Return the [x, y] coordinate for the center point of the cell that contains the specified text.  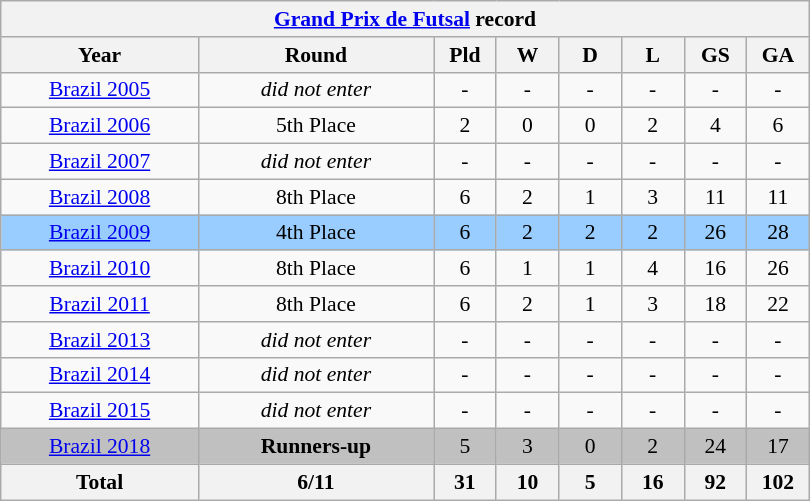
GS [716, 55]
92 [716, 482]
6/11 [316, 482]
18 [716, 304]
31 [466, 482]
D [590, 55]
Brazil 2010 [100, 269]
22 [778, 304]
Year [100, 55]
Brazil 2006 [100, 126]
28 [778, 233]
L [652, 55]
Brazil 2015 [100, 411]
Grand Prix de Futsal record [405, 19]
Brazil 2013 [100, 340]
Brazil 2018 [100, 447]
Brazil 2009 [100, 233]
102 [778, 482]
24 [716, 447]
4th Place [316, 233]
Brazil 2008 [100, 197]
5th Place [316, 126]
Round [316, 55]
Brazil 2005 [100, 90]
Brazil 2007 [100, 162]
Runners-up [316, 447]
Brazil 2014 [100, 375]
17 [778, 447]
Brazil 2011 [100, 304]
Pld [466, 55]
Total [100, 482]
10 [528, 482]
W [528, 55]
GA [778, 55]
